Locate the cell with the specified text and output its (X, Y) center coordinate. 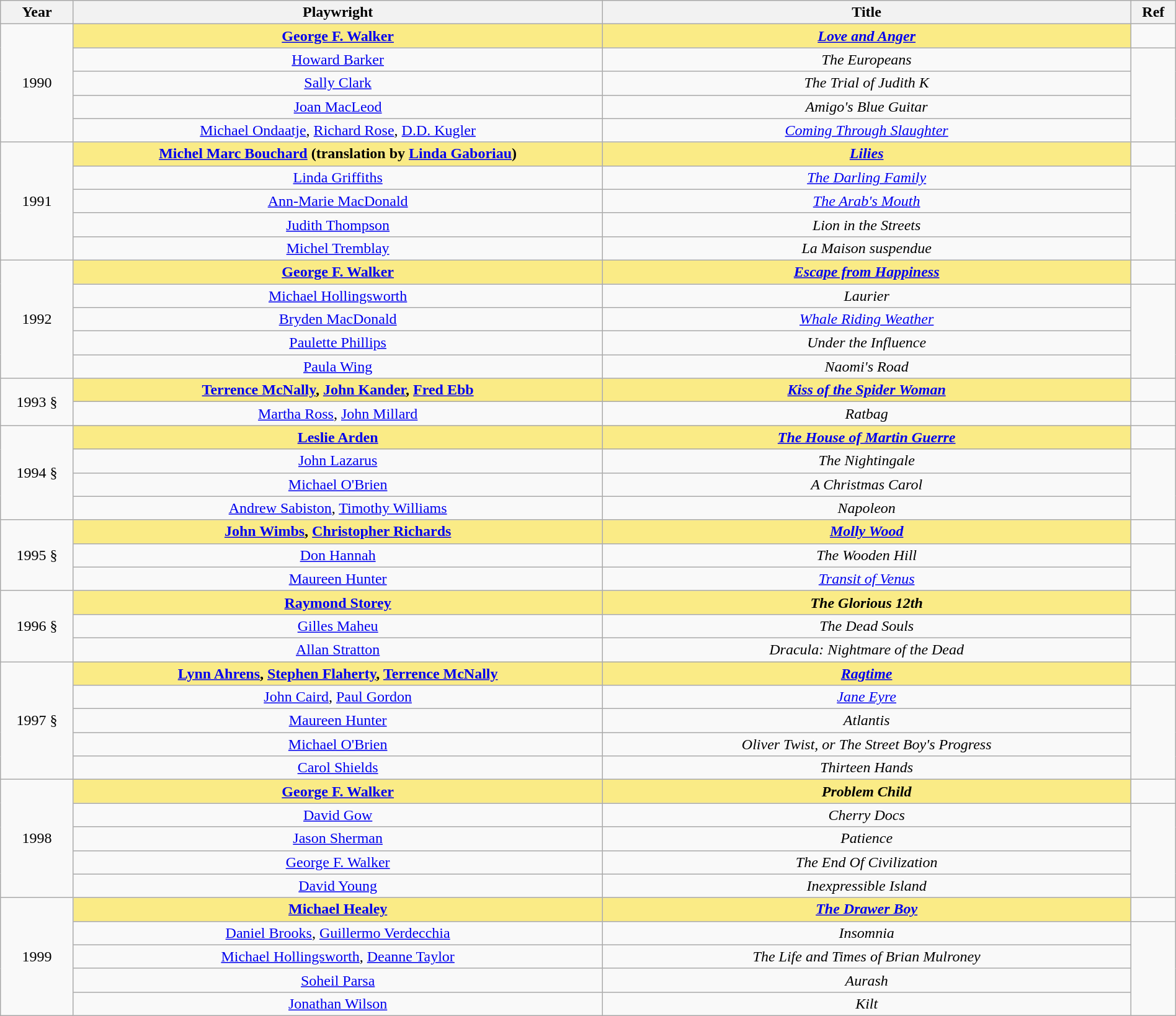
Inexpressible Island (867, 886)
1997 § (37, 720)
A Christmas Carol (867, 484)
The Glorious 12th (867, 602)
Gilles Maheu (337, 626)
Raymond Storey (337, 602)
The Darling Family (867, 177)
Playwright (337, 12)
1998 (37, 839)
Michel Tremblay (337, 248)
Soheil Parsa (337, 980)
1999 (37, 956)
Thirteen Hands (867, 768)
Michael Ondaatje, Richard Rose, D.D. Kugler (337, 130)
1996 § (37, 626)
Transit of Venus (867, 579)
Under the Influence (867, 343)
The Dead Souls (867, 626)
The End Of Civilization (867, 862)
1994 § (37, 473)
Leslie Arden (337, 437)
Love and Anger (867, 36)
Linda Griffiths (337, 177)
Insomnia (867, 933)
Jane Eyre (867, 697)
Whale Riding Weather (867, 319)
Daniel Brooks, Guillermo Verdecchia (337, 933)
David Gow (337, 815)
Martha Ross, John Millard (337, 414)
The Europeans (867, 60)
John Caird, Paul Gordon (337, 697)
1993 § (37, 402)
Ratbag (867, 414)
Oliver Twist, or The Street Boy's Progress (867, 744)
The House of Martin Guerre (867, 437)
Judith Thompson (337, 225)
The Wooden Hill (867, 555)
Andrew Sabiston, Timothy Williams (337, 508)
Dracula: Nightmare of the Dead (867, 649)
Napoleon (867, 508)
David Young (337, 886)
La Maison suspendue (867, 248)
John Lazarus (337, 461)
1995 § (37, 555)
1991 (37, 201)
Ann-Marie MacDonald (337, 201)
The Drawer Boy (867, 909)
Joan MacLeod (337, 107)
Problem Child (867, 791)
Escape from Happiness (867, 272)
Ragtime (867, 673)
1992 (37, 319)
Jason Sherman (337, 839)
Aurash (867, 980)
The Arab's Mouth (867, 201)
The Nightingale (867, 461)
Cherry Docs (867, 815)
Naomi's Road (867, 367)
John Wimbs, Christopher Richards (337, 532)
Michel Marc Bouchard (translation by Linda Gaboriau) (337, 154)
Terrence McNally, John Kander, Fred Ebb (337, 390)
Ref (1153, 12)
Atlantis (867, 721)
Michael Healey (337, 909)
1990 (37, 83)
Jonathan Wilson (337, 1004)
Year (37, 12)
Laurier (867, 296)
Paulette Phillips (337, 343)
Coming Through Slaughter (867, 130)
Lynn Ahrens, Stephen Flaherty, Terrence McNally (337, 673)
Michael Hollingsworth (337, 296)
Carol Shields (337, 768)
Allan Stratton (337, 649)
Title (867, 12)
Paula Wing (337, 367)
Patience (867, 839)
Michael Hollingsworth, Deanne Taylor (337, 956)
Kilt (867, 1004)
Lion in the Streets (867, 225)
The Trial of Judith K (867, 83)
Sally Clark (337, 83)
Don Hannah (337, 555)
Bryden MacDonald (337, 319)
Howard Barker (337, 60)
Kiss of the Spider Woman (867, 390)
Molly Wood (867, 532)
The Life and Times of Brian Mulroney (867, 956)
Amigo's Blue Guitar (867, 107)
Lilies (867, 154)
